Identify which cell holds the provided text, then report its (X, Y) central coordinate. 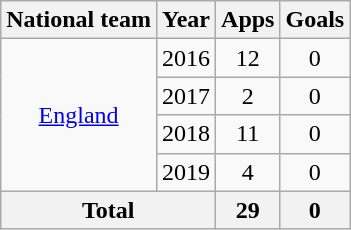
12 (248, 58)
2016 (186, 58)
29 (248, 210)
Total (108, 210)
National team (79, 20)
Year (186, 20)
Apps (248, 20)
England (79, 115)
11 (248, 134)
2 (248, 96)
2019 (186, 172)
4 (248, 172)
2017 (186, 96)
2018 (186, 134)
Goals (315, 20)
